Determine the [x, y] coordinate at the center of the cell enclosing the given text.  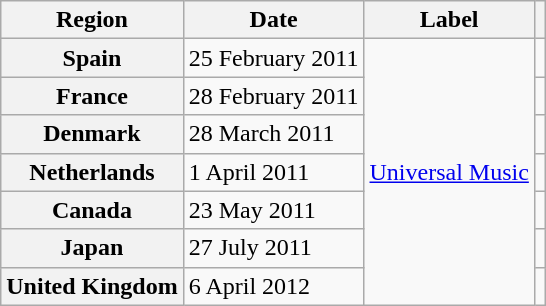
Denmark [92, 134]
France [92, 96]
Canada [92, 210]
Date [274, 20]
6 April 2012 [274, 286]
Region [92, 20]
Spain [92, 58]
25 February 2011 [274, 58]
United Kingdom [92, 286]
Universal Music [449, 172]
23 May 2011 [274, 210]
27 July 2011 [274, 248]
Japan [92, 248]
28 March 2011 [274, 134]
Label [449, 20]
Netherlands [92, 172]
28 February 2011 [274, 96]
1 April 2011 [274, 172]
